Return [X, Y] of the center of cell containing provided text 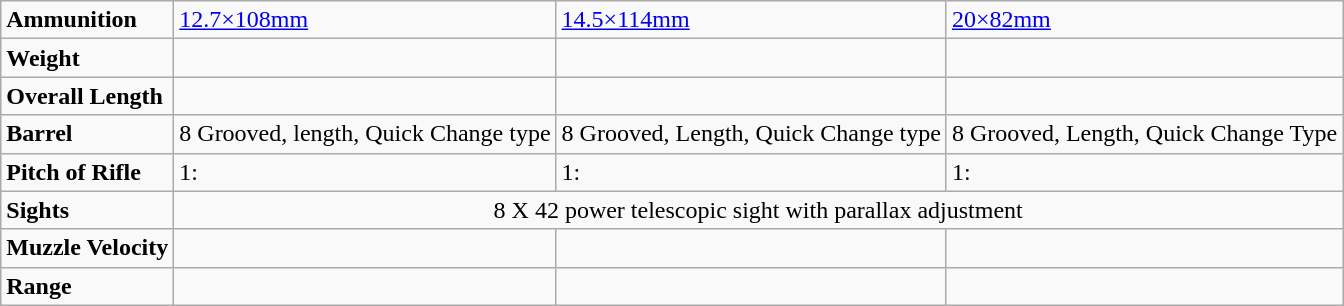
Weight [88, 58]
8 Grooved, Length, Quick Change type [751, 134]
Sights [88, 210]
14.5×114mm [751, 20]
Range [88, 286]
8 Grooved, Length, Quick Change Type [1144, 134]
12.7×108mm [365, 20]
Ammunition [88, 20]
8 X 42 power telescopic sight with parallax adjustment [758, 210]
Barrel [88, 134]
20×82mm [1144, 20]
8 Grooved, length, Quick Change type [365, 134]
Overall Length [88, 96]
Muzzle Velocity [88, 248]
Pitch of Rifle [88, 172]
